Search for the cell housing the specified text and yield its [X, Y] center coordinate. 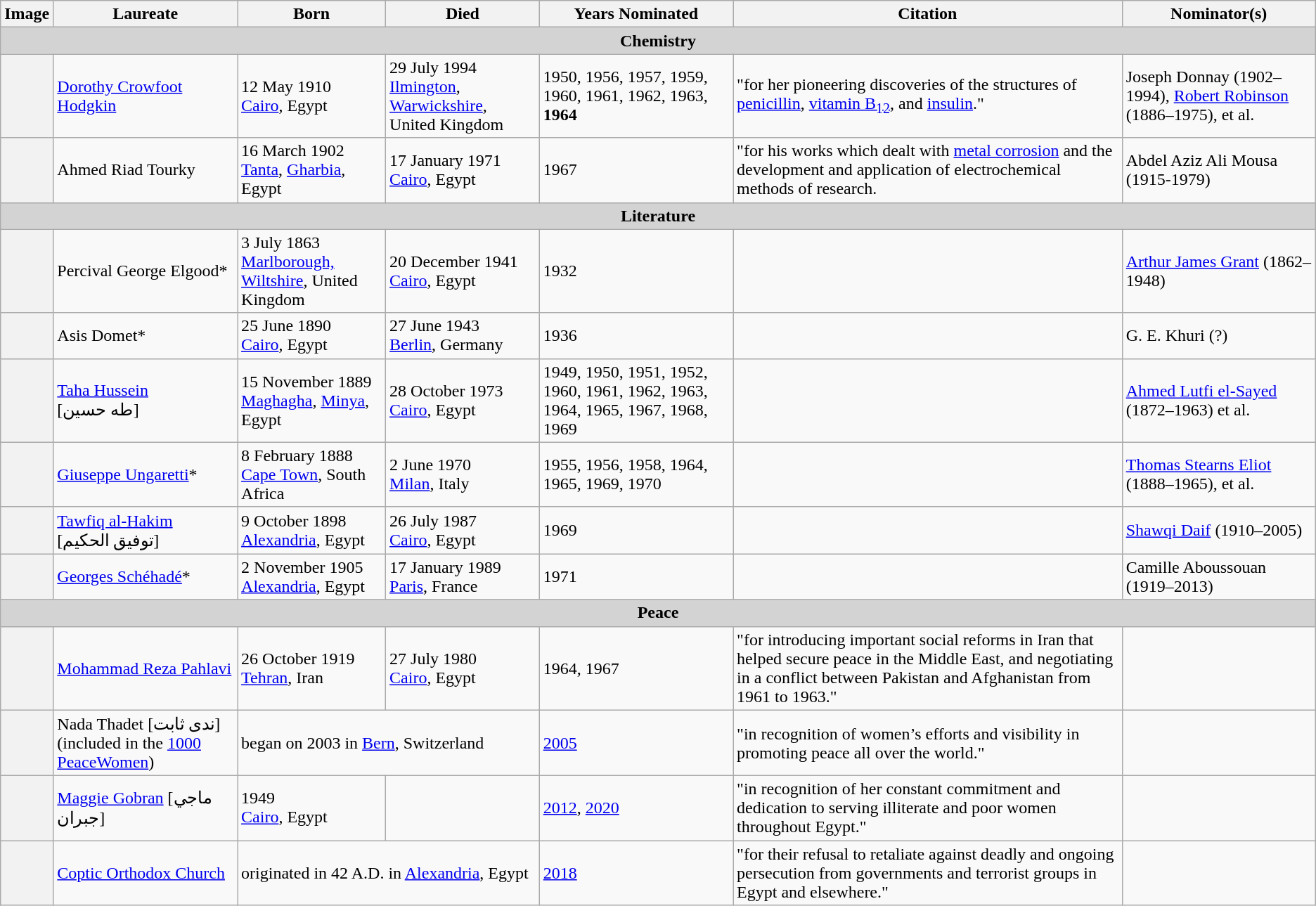
2018 [636, 873]
25 June 1890 Cairo, Egypt [312, 336]
Joseph Donnay (1902–1994), Robert Robinson (1886–1975), et al. [1219, 96]
"in recognition of women’s efforts and visibility in promoting peace all over the world." [928, 743]
Taha Hussein [طه حسين] [146, 401]
2012, 2020 [636, 808]
1950, 1956, 1957, 1959, 1960, 1961, 1962, 1963, 1964 [636, 96]
Maggie Gobran [ماجي جبران] [146, 808]
1969 [636, 530]
15 November 1889 Maghagha, Minya, Egypt [312, 401]
Died [463, 14]
Coptic Orthodox Church [146, 873]
Literature [658, 216]
8 February 1888 Cape Town, South Africa [312, 474]
Years Nominated [636, 14]
17 January 1971 Cairo, Egypt [463, 170]
Shawqi Daif (1910–2005) [1219, 530]
1964, 1967 [636, 668]
16 March 1902 Tanta, Gharbia, Egypt [312, 170]
began on 2003 in Bern, Switzerland [389, 743]
Abdel Aziz Ali Mousa (1915-1979) [1219, 170]
"for his works which dealt with metal corrosion and the development and application of electrochemical methods of research. [928, 170]
"for their refusal to retaliate against deadly and ongoing persecution from governments and terrorist groups in Egypt and elsewhere." [928, 873]
G. E. Khuri (?) [1219, 336]
29 July 1994 Ilmington, Warwickshire, United Kingdom [463, 96]
27 June 1943 Berlin, Germany [463, 336]
28 October 1973 Cairo, Egypt [463, 401]
Nada Thadet [ندى ثابت] (included in the 1000 PeaceWomen) [146, 743]
Giuseppe Ungaretti* [146, 474]
Percival George Elgood* [146, 271]
17 January 1989 Paris, France [463, 576]
Thomas Stearns Eliot (1888–1965), et al. [1219, 474]
1949 Cairo, Egypt [312, 808]
"for her pioneering discoveries of the structures of penicillin, vitamin B12, and insulin." [928, 96]
1936 [636, 336]
Nominator(s) [1219, 14]
Arthur James Grant (1862–1948) [1219, 271]
1971 [636, 576]
Mohammad Reza Pahlavi [146, 668]
26 July 1987 Cairo, Egypt [463, 530]
9 October 1898 Alexandria, Egypt [312, 530]
Image [27, 14]
Peace [658, 613]
Citation [928, 14]
2 November 1905 Alexandria, Egypt [312, 576]
27 July 1980 Cairo, Egypt [463, 668]
1955, 1956, 1958, 1964, 1965, 1969, 1970 [636, 474]
Dorothy Crowfoot Hodgkin [146, 96]
2005 [636, 743]
Ahmed Riad Tourky [146, 170]
Asis Domet* [146, 336]
1932 [636, 271]
12 May 1910 Cairo, Egypt [312, 96]
Chemistry [658, 41]
Ahmed Lutfi el-Sayed (1872–1963) et al. [1219, 401]
1967 [636, 170]
1949, 1950, 1951, 1952, 1960, 1961, 1962, 1963, 1964, 1965, 1967, 1968, 1969 [636, 401]
originated in 42 A.D. in Alexandria, Egypt [389, 873]
"in recognition of her constant commitment and dedication to serving illiterate and poor women throughout Egypt." [928, 808]
Georges Schéhadé* [146, 576]
Laureate [146, 14]
Tawfiq al-Hakim [توفيق الحكيم] [146, 530]
2 June 1970 Milan, Italy [463, 474]
3 July 1863 Marlborough, Wiltshire, United Kingdom [312, 271]
Born [312, 14]
26 October 1919 Tehran, Iran [312, 668]
20 December 1941 Cairo, Egypt [463, 271]
Camille Aboussouan (1919–2013) [1219, 576]
